Identify which cell holds the provided text, then report its (X, Y) central coordinate. 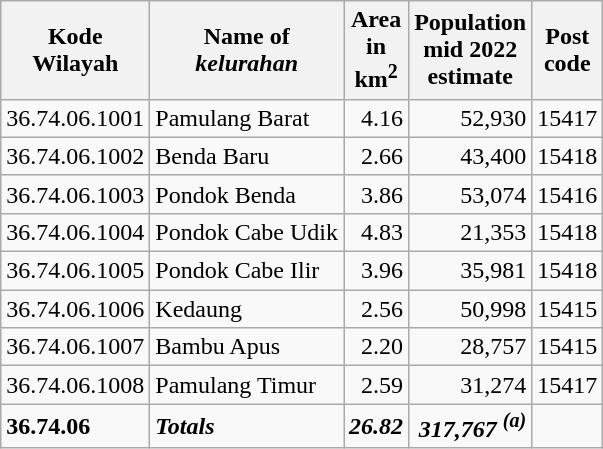
43,400 (470, 156)
36.74.06.1006 (76, 309)
36.74.06.1003 (76, 194)
Populationmid 2022estimate (470, 50)
Benda Baru (247, 156)
2.66 (376, 156)
50,998 (470, 309)
2.56 (376, 309)
Postcode (568, 50)
Name of kelurahan (247, 50)
28,757 (470, 347)
35,981 (470, 271)
36.74.06.1004 (76, 232)
Pamulang Barat (247, 118)
3.96 (376, 271)
36.74.06.1005 (76, 271)
4.83 (376, 232)
52,930 (470, 118)
Kedaung (247, 309)
36.74.06.1002 (76, 156)
36.74.06.1008 (76, 385)
317,767 (a) (470, 426)
Pondok Benda (247, 194)
Area in km2 (376, 50)
Bambu Apus (247, 347)
3.86 (376, 194)
Totals (247, 426)
36.74.06.1001 (76, 118)
53,074 (470, 194)
2.59 (376, 385)
Kode Wilayah (76, 50)
4.16 (376, 118)
Pondok Cabe Ilir (247, 271)
36.74.06.1007 (76, 347)
26.82 (376, 426)
2.20 (376, 347)
31,274 (470, 385)
Pondok Cabe Udik (247, 232)
21,353 (470, 232)
Pamulang Timur (247, 385)
36.74.06 (76, 426)
15416 (568, 194)
